For the text-containing cell, return its midpoint in [x, y] coordinate format. 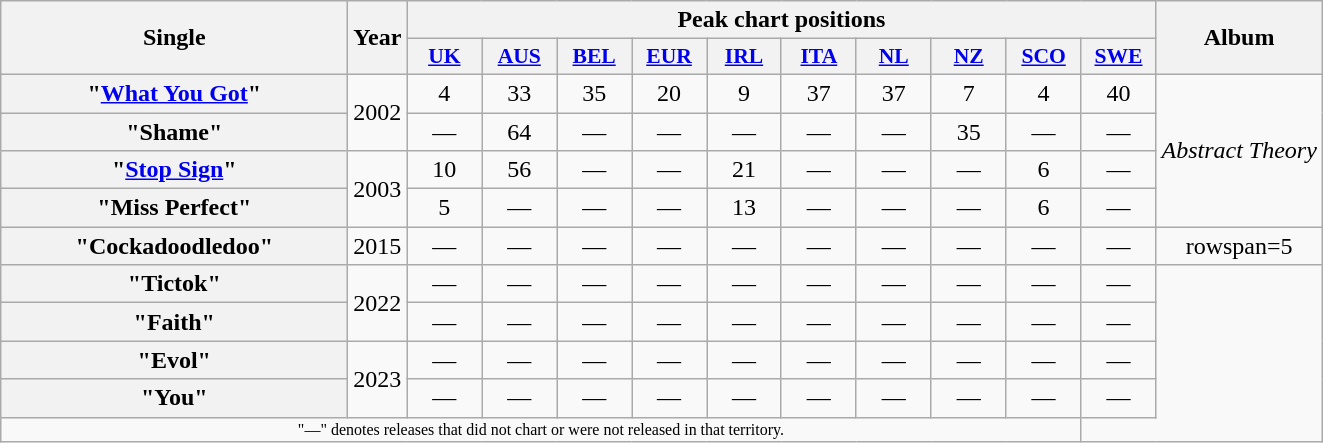
33 [520, 93]
"Cockadoodledoo" [174, 246]
BEL [594, 57]
10 [444, 170]
2015 [378, 246]
AUS [520, 57]
64 [520, 131]
9 [744, 93]
IRL [744, 57]
Peak chart positions [782, 20]
"Stop Sign" [174, 170]
Album [1239, 38]
SCO [1044, 57]
"You" [174, 398]
7 [968, 93]
rowspan=5 [1239, 246]
Year [378, 38]
SWE [1118, 57]
5 [444, 208]
2022 [378, 303]
40 [1118, 93]
2003 [378, 189]
"Miss Perfect" [174, 208]
"Faith" [174, 322]
EUR [670, 57]
UK [444, 57]
13 [744, 208]
"Evol" [174, 360]
20 [670, 93]
2002 [378, 112]
"Shame" [174, 131]
ITA [818, 57]
"—" denotes releases that did not chart or were not released in that territory. [541, 429]
Abstract Theory [1239, 150]
NZ [968, 57]
21 [744, 170]
"Tictok" [174, 284]
"What You Got" [174, 93]
NL [894, 57]
56 [520, 170]
Single [174, 38]
2023 [378, 379]
